Extract the [X, Y] coordinate from the center of the cell holding the provided text.  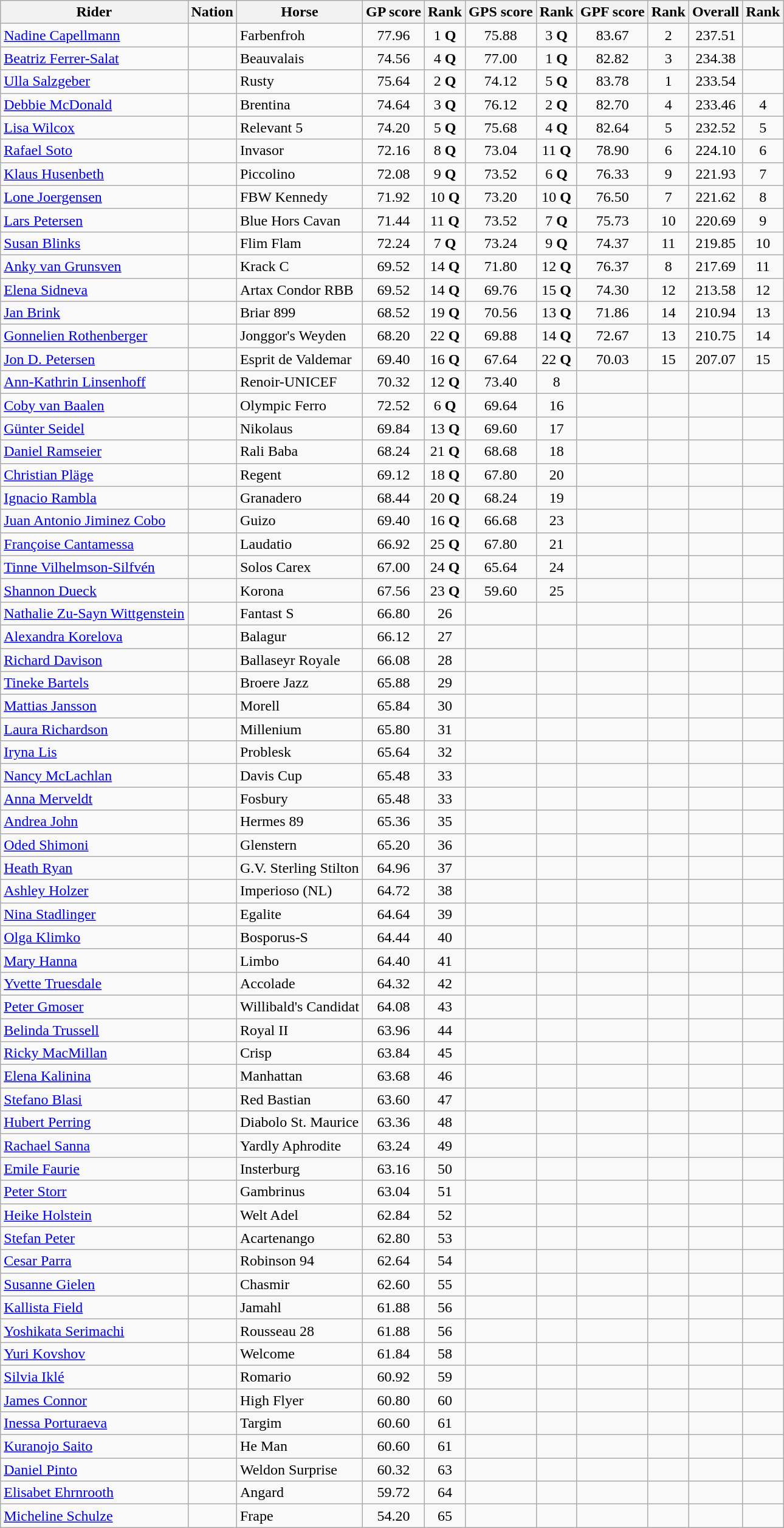
Daniel Ramseier [94, 452]
45 [445, 1053]
37 [445, 868]
Balagur [299, 636]
73.40 [501, 382]
65.88 [393, 683]
48 [445, 1123]
Nathalie Zu-Sayn Wittgenstein [94, 613]
65.36 [393, 822]
Rider [94, 12]
66.68 [501, 521]
Manhattan [299, 1076]
71.86 [613, 313]
Tinne Vilhelmson-Silfvén [94, 567]
2 [669, 35]
74.30 [613, 290]
237.51 [715, 35]
Rali Baba [299, 452]
GPS score [501, 12]
Nadine Capellmann [94, 35]
Briar 899 [299, 313]
29 [445, 683]
50 [445, 1169]
Imperioso (NL) [299, 891]
64.72 [393, 891]
72.16 [393, 151]
Elena Sidneva [94, 290]
Micheline Schulze [94, 1516]
Frape [299, 1516]
23 [557, 521]
Nancy McLachlan [94, 776]
210.75 [715, 336]
60.32 [393, 1470]
Brentina [299, 105]
Christian Pläge [94, 475]
63.60 [393, 1100]
233.54 [715, 81]
74.64 [393, 105]
Stefano Blasi [94, 1100]
72.08 [393, 174]
Heike Holstein [94, 1215]
59.60 [501, 590]
Broere Jazz [299, 683]
Ann-Kathrin Linsenhoff [94, 382]
Laura Richardson [94, 729]
Kallista Field [94, 1307]
43 [445, 1007]
Shannon Dueck [94, 590]
Diabolo St. Maurice [299, 1123]
68.68 [501, 452]
25 [557, 590]
Limbo [299, 960]
64.32 [393, 983]
27 [445, 636]
66.80 [393, 613]
31 [445, 729]
28 [445, 659]
Fosbury [299, 799]
69.12 [393, 475]
32 [445, 752]
72.24 [393, 243]
60 [445, 1400]
63.04 [393, 1192]
68.20 [393, 336]
Granadero [299, 498]
62.64 [393, 1261]
Willibald's Candidat [299, 1007]
220.69 [715, 220]
21 Q [445, 452]
60.92 [393, 1377]
26 [445, 613]
Inessa Porturaeva [94, 1423]
Elena Kalinina [94, 1076]
75.64 [393, 81]
54.20 [393, 1516]
82.70 [613, 105]
Acartenango [299, 1238]
Belinda Trussell [94, 1030]
Susan Blinks [94, 243]
Targim [299, 1423]
74.37 [613, 243]
Olga Klimko [94, 937]
76.50 [613, 197]
Iryna Lis [94, 752]
1 [669, 81]
55 [445, 1284]
Hermes 89 [299, 822]
Angard [299, 1493]
Insterburg [299, 1169]
63.24 [393, 1146]
73.24 [501, 243]
19 Q [445, 313]
Robinson 94 [299, 1261]
Renoir-UNICEF [299, 382]
21 [557, 544]
Heath Ryan [94, 868]
38 [445, 891]
221.62 [715, 197]
59 [445, 1377]
51 [445, 1192]
Ashley Holzer [94, 891]
Yardly Aphrodite [299, 1146]
Daniel Pinto [94, 1470]
68.44 [393, 498]
67.64 [501, 359]
66.12 [393, 636]
He Man [299, 1447]
42 [445, 983]
Silvia Iklé [94, 1377]
Beauvalais [299, 58]
54 [445, 1261]
65.80 [393, 729]
17 [557, 428]
Crisp [299, 1053]
25 Q [445, 544]
Nina Stadlinger [94, 914]
Gonnelien Rothenberger [94, 336]
Ignacio Rambla [94, 498]
Kuranojo Saito [94, 1447]
24 Q [445, 567]
GP score [393, 12]
Korona [299, 590]
75.73 [613, 220]
Laudatio [299, 544]
46 [445, 1076]
Klaus Husenbeth [94, 174]
Relevant 5 [299, 128]
70.32 [393, 382]
Egalite [299, 914]
Susanne Gielen [94, 1284]
Chasmir [299, 1284]
69.60 [501, 428]
82.64 [613, 128]
3 [669, 58]
Andrea John [94, 822]
16 [557, 405]
24 [557, 567]
74.56 [393, 58]
Stefan Peter [94, 1238]
73.04 [501, 151]
Farbenfroh [299, 35]
Overall [715, 12]
Alexandra Korelova [94, 636]
63.68 [393, 1076]
62.84 [393, 1215]
Ballaseyr Royale [299, 659]
77.96 [393, 35]
Solos Carex [299, 567]
Blue Hors Cavan [299, 220]
75.68 [501, 128]
59.72 [393, 1493]
63.36 [393, 1123]
64.40 [393, 960]
Oded Shimoni [94, 845]
James Connor [94, 1400]
65.20 [393, 845]
15 Q [557, 290]
FBW Kennedy [299, 197]
Lisa Wilcox [94, 128]
64.64 [393, 914]
Jamahl [299, 1307]
Emile Faurie [94, 1169]
65.84 [393, 706]
20 [557, 475]
Invasor [299, 151]
213.58 [715, 290]
Royal II [299, 1030]
67.00 [393, 567]
73.20 [501, 197]
Juan Antonio Jiminez Cobo [94, 521]
Krack C [299, 266]
Lars Petersen [94, 220]
Debbie McDonald [94, 105]
Guizo [299, 521]
Anna Merveldt [94, 799]
49 [445, 1146]
Coby van Baalen [94, 405]
Romario [299, 1377]
71.80 [501, 266]
Richard Davison [94, 659]
19 [557, 498]
Lone Joergensen [94, 197]
Davis Cup [299, 776]
Peter Storr [94, 1192]
69.88 [501, 336]
Elisabet Ehrnrooth [94, 1493]
18 Q [445, 475]
Regent [299, 475]
70.56 [501, 313]
Françoise Cantamessa [94, 544]
69.76 [501, 290]
83.67 [613, 35]
63.84 [393, 1053]
63.16 [393, 1169]
41 [445, 960]
Millenium [299, 729]
Cesar Parra [94, 1261]
Nikolaus [299, 428]
72.67 [613, 336]
66.08 [393, 659]
Günter Seidel [94, 428]
Mary Hanna [94, 960]
207.07 [715, 359]
18 [557, 452]
44 [445, 1030]
Horse [299, 12]
8 Q [445, 151]
77.00 [501, 58]
Weldon Surprise [299, 1470]
221.93 [715, 174]
64.08 [393, 1007]
Welt Adel [299, 1215]
Yuri Kovshov [94, 1354]
69.64 [501, 405]
69.84 [393, 428]
Ricky MacMillan [94, 1053]
83.78 [613, 81]
Problesk [299, 752]
60.80 [393, 1400]
Flim Flam [299, 243]
35 [445, 822]
71.44 [393, 220]
64.44 [393, 937]
71.92 [393, 197]
Glenstern [299, 845]
70.03 [613, 359]
58 [445, 1354]
74.20 [393, 128]
High Flyer [299, 1400]
Hubert Perring [94, 1123]
Anky van Grunsven [94, 266]
64.96 [393, 868]
67.56 [393, 590]
76.37 [613, 266]
Nation [212, 12]
219.85 [715, 243]
74.12 [501, 81]
Accolade [299, 983]
Beatriz Ferrer-Salat [94, 58]
Tineke Bartels [94, 683]
64 [445, 1493]
20 Q [445, 498]
Ulla Salzgeber [94, 81]
Artax Condor RBB [299, 290]
78.90 [613, 151]
Esprit de Valdemar [299, 359]
Welcome [299, 1354]
68.52 [393, 313]
82.82 [613, 58]
Rachael Sanna [94, 1146]
63 [445, 1470]
Fantast S [299, 613]
GPF score [613, 12]
66.92 [393, 544]
Bosporus-S [299, 937]
63.96 [393, 1030]
47 [445, 1100]
39 [445, 914]
Yvette Truesdale [94, 983]
30 [445, 706]
Red Bastian [299, 1100]
233.46 [715, 105]
Morell [299, 706]
Rusty [299, 81]
40 [445, 937]
Jon D. Petersen [94, 359]
76.33 [613, 174]
234.38 [715, 58]
232.52 [715, 128]
23 Q [445, 590]
Rafael Soto [94, 151]
72.52 [393, 405]
53 [445, 1238]
210.94 [715, 313]
224.10 [715, 151]
Gambrinus [299, 1192]
36 [445, 845]
Yoshikata Serimachi [94, 1330]
75.88 [501, 35]
Peter Gmoser [94, 1007]
Mattias Jansson [94, 706]
217.69 [715, 266]
52 [445, 1215]
Piccolino [299, 174]
62.60 [393, 1284]
Jan Brink [94, 313]
Rousseau 28 [299, 1330]
65 [445, 1516]
61.84 [393, 1354]
Jonggor's Weyden [299, 336]
G.V. Sterling Stilton [299, 868]
76.12 [501, 105]
Olympic Ferro [299, 405]
62.80 [393, 1238]
